Provide the [x, y] coordinate of the cell's center where the given text is located.  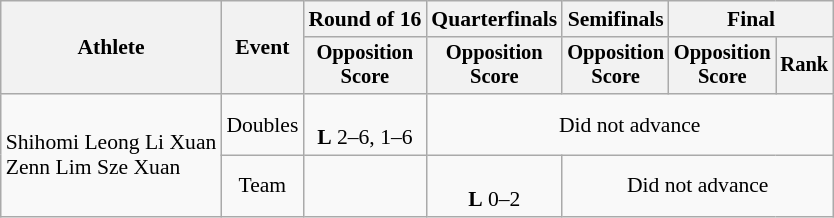
L 0–2 [494, 186]
L 2–6, 1–6 [364, 124]
Semifinals [616, 19]
Round of 16 [364, 19]
Quarterfinals [494, 19]
Doubles [262, 124]
Shihomi Leong Li XuanZenn Lim Sze Xuan [112, 155]
Athlete [112, 48]
Event [262, 48]
Rank [805, 66]
Final [751, 19]
Team [262, 186]
